Scan for the cell matching the given text and deliver its (x, y) coordinate at center. 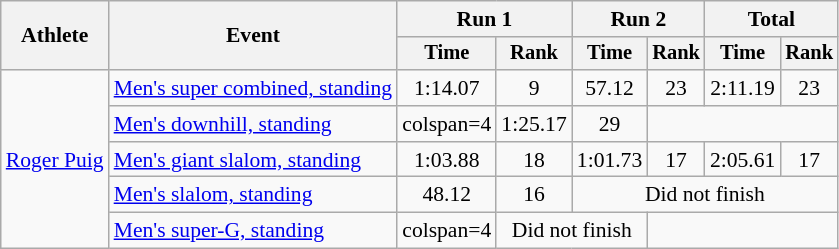
Men's downhill, standing (254, 124)
29 (610, 124)
57.12 (610, 88)
16 (534, 195)
1:14.07 (446, 88)
Men's super combined, standing (254, 88)
1:25.17 (534, 124)
Event (254, 36)
Men's super-G, standing (254, 231)
2:05.61 (742, 160)
1:01.73 (610, 160)
Roger Puig (55, 159)
48.12 (446, 195)
Total (772, 19)
2:11.19 (742, 88)
Men's slalom, standing (254, 195)
Men's giant slalom, standing (254, 160)
Run 1 (484, 19)
Athlete (55, 36)
Run 2 (638, 19)
1:03.88 (446, 160)
9 (534, 88)
18 (534, 160)
